Return the (X, Y) coordinate for the center point of the cell that contains the specified text.  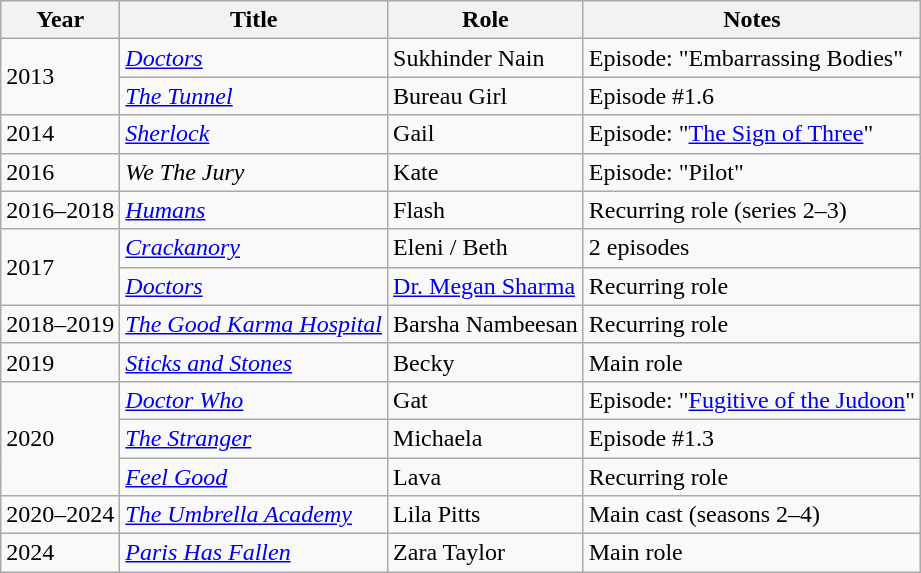
Notes (752, 20)
Episode #1.6 (752, 96)
Doctor Who (254, 400)
The Tunnel (254, 96)
Becky (486, 362)
2019 (60, 362)
Episode: "The Sign of Three" (752, 134)
Dr. Megan Sharma (486, 286)
2013 (60, 77)
2020–2024 (60, 515)
Kate (486, 172)
Feel Good (254, 477)
Gail (486, 134)
Lila Pitts (486, 515)
Year (60, 20)
2014 (60, 134)
Episode: "Embarrassing Bodies" (752, 58)
2016–2018 (60, 210)
Humans (254, 210)
Sherlock (254, 134)
Sukhinder Nain (486, 58)
Episode #1.3 (752, 438)
Flash (486, 210)
Episode: "Pilot" (752, 172)
2016 (60, 172)
Main cast (seasons 2–4) (752, 515)
Crackanory (254, 248)
The Stranger (254, 438)
We The Jury (254, 172)
Paris Has Fallen (254, 553)
Role (486, 20)
Bureau Girl (486, 96)
2024 (60, 553)
Eleni / Beth (486, 248)
The Umbrella Academy (254, 515)
Gat (486, 400)
2 episodes (752, 248)
2020 (60, 438)
Barsha Nambeesan (486, 324)
Zara Taylor (486, 553)
Sticks and Stones (254, 362)
Title (254, 20)
Michaela (486, 438)
The Good Karma Hospital (254, 324)
2018–2019 (60, 324)
Recurring role (series 2–3) (752, 210)
Lava (486, 477)
Episode: "Fugitive of the Judoon" (752, 400)
2017 (60, 267)
